For the text-containing cell, return its midpoint in (x, y) coordinate format. 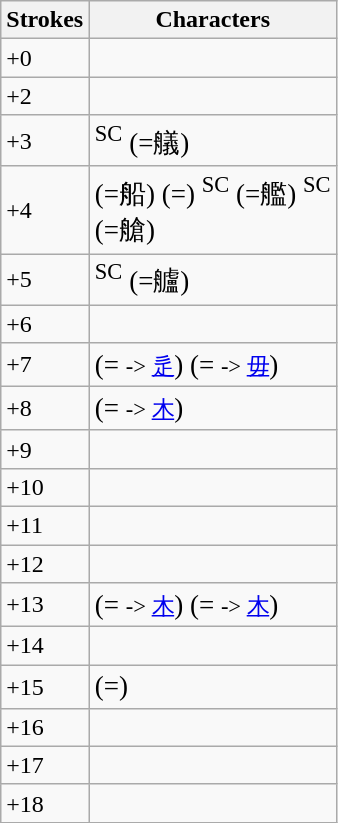
+11 (45, 526)
(= -> 木) (= -> 木) (213, 605)
(=船) (=) SC (=艦) SC(=艙) (213, 210)
+0 (45, 58)
+2 (45, 96)
+6 (45, 324)
Characters (213, 20)
+3 (45, 140)
+9 (45, 449)
+8 (45, 409)
+14 (45, 645)
+5 (45, 280)
+12 (45, 564)
SC (=艫) (213, 280)
(= -> 木) (213, 409)
SC (=艤) (213, 140)
+4 (45, 210)
+13 (45, 605)
+15 (45, 686)
+18 (45, 803)
+17 (45, 765)
(= -> 辵) (= -> 毋) (213, 365)
+16 (45, 727)
+7 (45, 365)
+10 (45, 487)
Strokes (45, 20)
(=) (213, 686)
